Find where the given text appears and provide that cell's center as [x, y] coordinate. 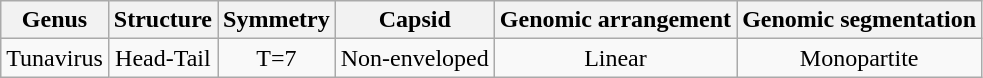
Head-Tail [162, 58]
Capsid [414, 20]
Symmetry [277, 20]
Non-enveloped [414, 58]
Structure [162, 20]
Genomic segmentation [860, 20]
T=7 [277, 58]
Monopartite [860, 58]
Genus [55, 20]
Genomic arrangement [615, 20]
Linear [615, 58]
Tunavirus [55, 58]
